Scan for the cell matching the given text and deliver its [X, Y] coordinate at center. 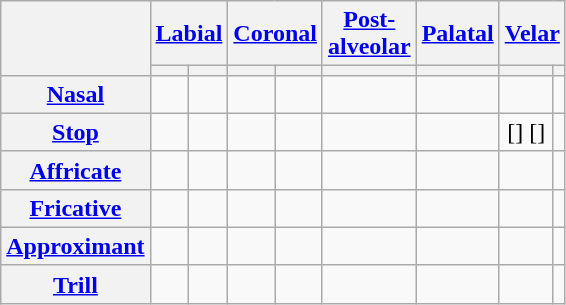
[] [] [526, 132]
Approximant [76, 246]
Nasal [76, 94]
Fricative [76, 208]
Trill [76, 284]
Palatal [458, 34]
Post-alveolar [369, 34]
Coronal [276, 34]
Velar [532, 34]
Labial [189, 34]
Affricate [76, 170]
Stop [76, 132]
